Detect which cell encompasses the target text, then output its (X, Y) center coordinate. 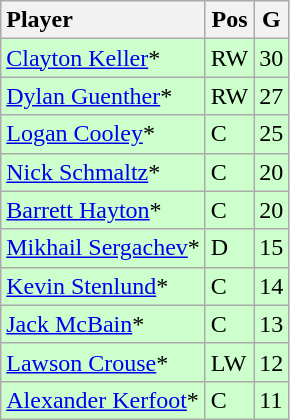
30 (272, 58)
Jack McBain* (104, 324)
Logan Cooley* (104, 134)
14 (272, 286)
15 (272, 248)
Alexander Kerfoot* (104, 400)
12 (272, 362)
Barrett Hayton* (104, 210)
Lawson Crouse* (104, 362)
Clayton Keller* (104, 58)
11 (272, 400)
G (272, 20)
Nick Schmaltz* (104, 172)
Mikhail Sergachev* (104, 248)
13 (272, 324)
Dylan Guenther* (104, 96)
Pos (229, 20)
D (229, 248)
LW (229, 362)
25 (272, 134)
27 (272, 96)
Kevin Stenlund* (104, 286)
Player (104, 20)
